Return the [x, y] coordinate for the center point of the cell that contains the specified text.  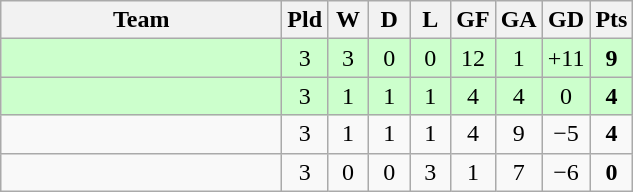
D [390, 20]
+11 [566, 58]
L [430, 20]
−6 [566, 172]
12 [473, 58]
GD [566, 20]
GA [518, 20]
Pts [612, 20]
GF [473, 20]
7 [518, 172]
−5 [566, 134]
W [348, 20]
Pld [305, 20]
Team [142, 20]
